For the text-containing cell, return its midpoint in [X, Y] coordinate format. 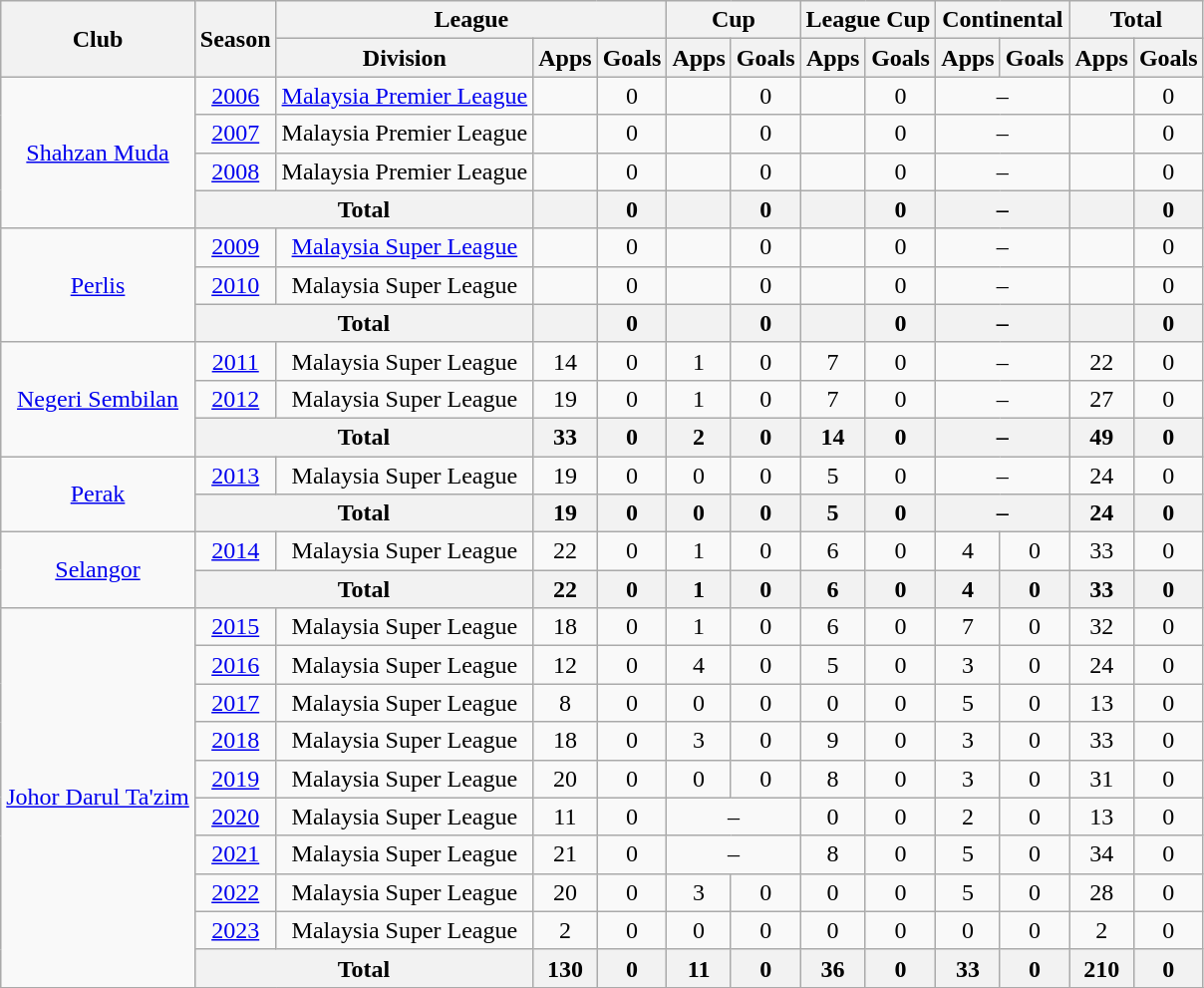
21 [565, 854]
49 [1101, 437]
2023 [235, 930]
2021 [235, 854]
210 [1101, 968]
2007 [235, 134]
2011 [235, 361]
12 [565, 665]
27 [1101, 399]
Cup [734, 20]
2009 [235, 247]
2017 [235, 703]
2016 [235, 665]
Perak [98, 494]
2020 [235, 817]
Continental [1003, 20]
28 [1101, 892]
2013 [235, 476]
34 [1101, 854]
2006 [235, 96]
League [471, 20]
League Cup [868, 20]
32 [1101, 627]
2019 [235, 779]
36 [833, 968]
Club [98, 39]
2015 [235, 627]
Season [235, 39]
2008 [235, 171]
2012 [235, 399]
2010 [235, 285]
Selangor [98, 570]
Johor Darul Ta'zim [98, 798]
2014 [235, 551]
9 [833, 741]
Negeri Sembilan [98, 399]
Perlis [98, 285]
2022 [235, 892]
31 [1101, 779]
Division [405, 58]
Shahzan Muda [98, 153]
2018 [235, 741]
130 [565, 968]
